Capture the cell that displays the provided text and extract its [x, y] central coordinate. 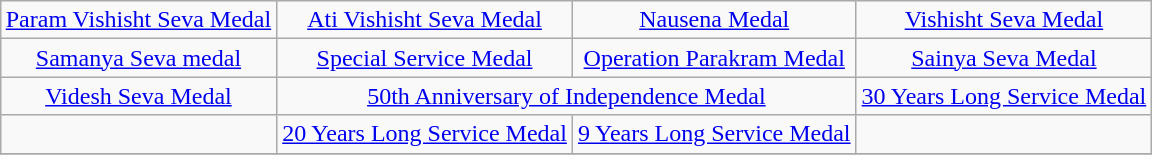
20 Years Long Service Medal [425, 134]
30 Years Long Service Medal [1004, 96]
50th Anniversary of Independence Medal [566, 96]
Special Service Medal [425, 58]
Operation Parakram Medal [714, 58]
Sainya Seva Medal [1004, 58]
9 Years Long Service Medal [714, 134]
Vishisht Seva Medal [1004, 20]
Param Vishisht Seva Medal [138, 20]
Ati Vishisht Seva Medal [425, 20]
Samanya Seva medal [138, 58]
Videsh Seva Medal [138, 96]
Nausena Medal [714, 20]
